Return the [x, y] coordinate for the center point of the cell that contains the specified text.  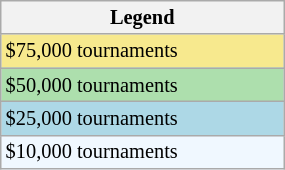
$25,000 tournaments [142, 118]
Legend [142, 17]
$10,000 tournaments [142, 152]
$50,000 tournaments [142, 85]
$75,000 tournaments [142, 51]
